Capture the cell that displays the provided text and extract its (X, Y) central coordinate. 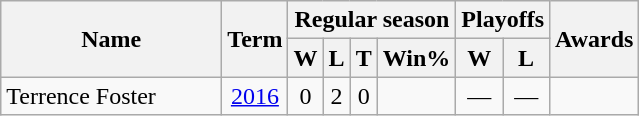
Term (255, 39)
Name (112, 39)
Awards (594, 39)
T (364, 58)
2016 (255, 96)
2 (336, 96)
Win% (416, 58)
Playoffs (503, 20)
Regular season (372, 20)
Terrence Foster (112, 96)
